Locate the cell with the specified text and output its [X, Y] center coordinate. 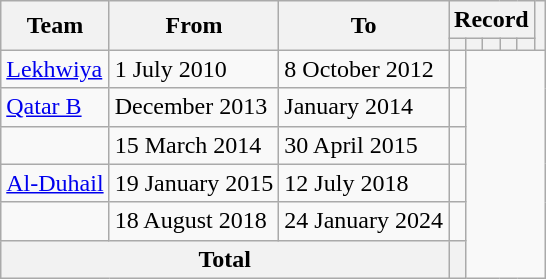
19 January 2015 [194, 183]
18 August 2018 [194, 221]
December 2013 [194, 107]
Record [492, 20]
8 October 2012 [364, 69]
Team [55, 26]
Lekhwiya [55, 69]
To [364, 26]
Total [225, 259]
15 March 2014 [194, 145]
January 2014 [364, 107]
30 April 2015 [364, 145]
From [194, 26]
24 January 2024 [364, 221]
Al-Duhail [55, 183]
1 July 2010 [194, 69]
12 July 2018 [364, 183]
Qatar B [55, 107]
